Return [x, y] of the center of cell containing provided text 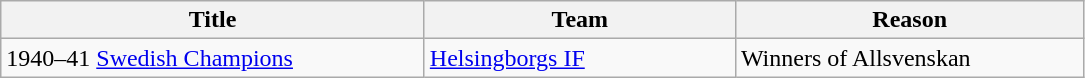
Title [213, 20]
Reason [910, 20]
Helsingborgs IF [580, 58]
Winners of Allsvenskan [910, 58]
1940–41 Swedish Champions [213, 58]
Team [580, 20]
